Find where the given text appears and provide that cell's center as (x, y) coordinate. 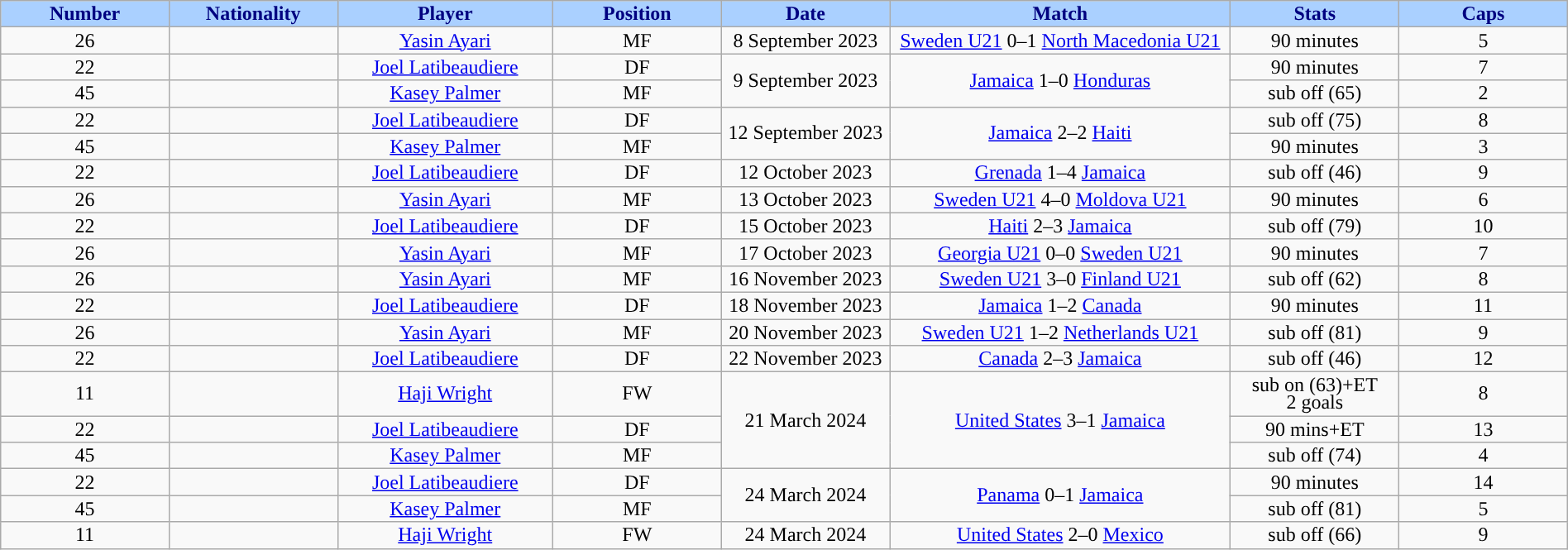
10 (1484, 226)
17 October 2023 (806, 252)
sub off (66) (1315, 535)
4 (1484, 456)
15 October 2023 (806, 226)
Nationality (253, 14)
sub off (79) (1315, 226)
8 September 2023 (806, 41)
Jamaica 1–0 Honduras (1060, 80)
20 November 2023 (806, 332)
Sweden U21 3–0 Finland U21 (1060, 279)
Panama 0–1 Jamaica (1060, 495)
12 (1484, 359)
Canada 2–3 Jamaica (1060, 359)
13 (1484, 429)
12 September 2023 (806, 133)
16 November 2023 (806, 279)
13 October 2023 (806, 199)
Haiti 2–3 Jamaica (1060, 226)
9 September 2023 (806, 80)
6 (1484, 199)
Caps (1484, 14)
22 November 2023 (806, 359)
Stats (1315, 14)
sub off (75) (1315, 120)
sub off (62) (1315, 279)
Georgia U21 0–0 Sweden U21 (1060, 252)
14 (1484, 482)
sub off (65) (1315, 93)
Player (445, 14)
sub on (63)+ET2 goals (1315, 394)
Date (806, 14)
2 (1484, 93)
Match (1060, 14)
12 October 2023 (806, 173)
Sweden U21 1–2 Netherlands U21 (1060, 332)
18 November 2023 (806, 305)
Jamaica 1–2 Canada (1060, 305)
Position (638, 14)
Jamaica 2–2 Haiti (1060, 133)
21 March 2024 (806, 420)
Sweden U21 0–1 North Macedonia U21 (1060, 41)
Number (85, 14)
sub off (74) (1315, 456)
Grenada 1–4 Jamaica (1060, 173)
90 mins+ET (1315, 429)
Sweden U21 4–0 Moldova U21 (1060, 199)
United States 2–0 Mexico (1060, 535)
United States 3–1 Jamaica (1060, 420)
3 (1484, 146)
